For the text-containing cell, return its midpoint in [x, y] coordinate format. 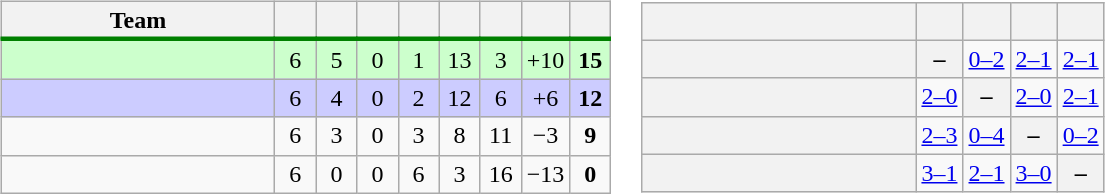
8 [460, 136]
11 [500, 136]
−13 [546, 174]
5 [336, 59]
9 [590, 136]
2 [418, 98]
3–0 [1034, 173]
−3 [546, 136]
3–1 [940, 173]
2–3 [940, 135]
+6 [546, 98]
13 [460, 59]
Team [138, 20]
16 [500, 174]
1 [418, 59]
4 [336, 98]
15 [590, 59]
0–4 [986, 135]
+10 [546, 59]
